Extract the [x, y] coordinate from the center of the cell holding the provided text.  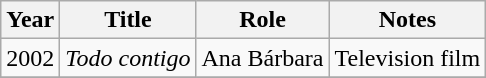
Role [262, 20]
Television film [408, 58]
Todo contigo [128, 58]
Year [30, 20]
Notes [408, 20]
Ana Bárbara [262, 58]
2002 [30, 58]
Title [128, 20]
